Locate the cell with the specified text and output its [X, Y] center coordinate. 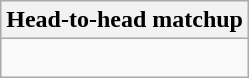
Head-to-head matchup [125, 20]
